Identify which cell holds the provided text, then report its (x, y) central coordinate. 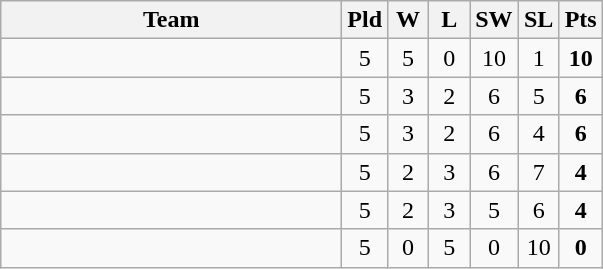
Pts (580, 20)
W (408, 20)
7 (538, 172)
Team (172, 20)
1 (538, 58)
L (450, 20)
SW (494, 20)
Pld (365, 20)
SL (538, 20)
